Determine the (X, Y) coordinate at the center of the cell enclosing the given text.  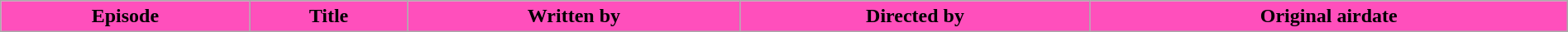
Written by (574, 16)
Directed by (915, 16)
Episode (126, 16)
Original airdate (1328, 16)
Title (329, 16)
